From the cell containing the given text, extract its center point as (X, Y) coordinate. 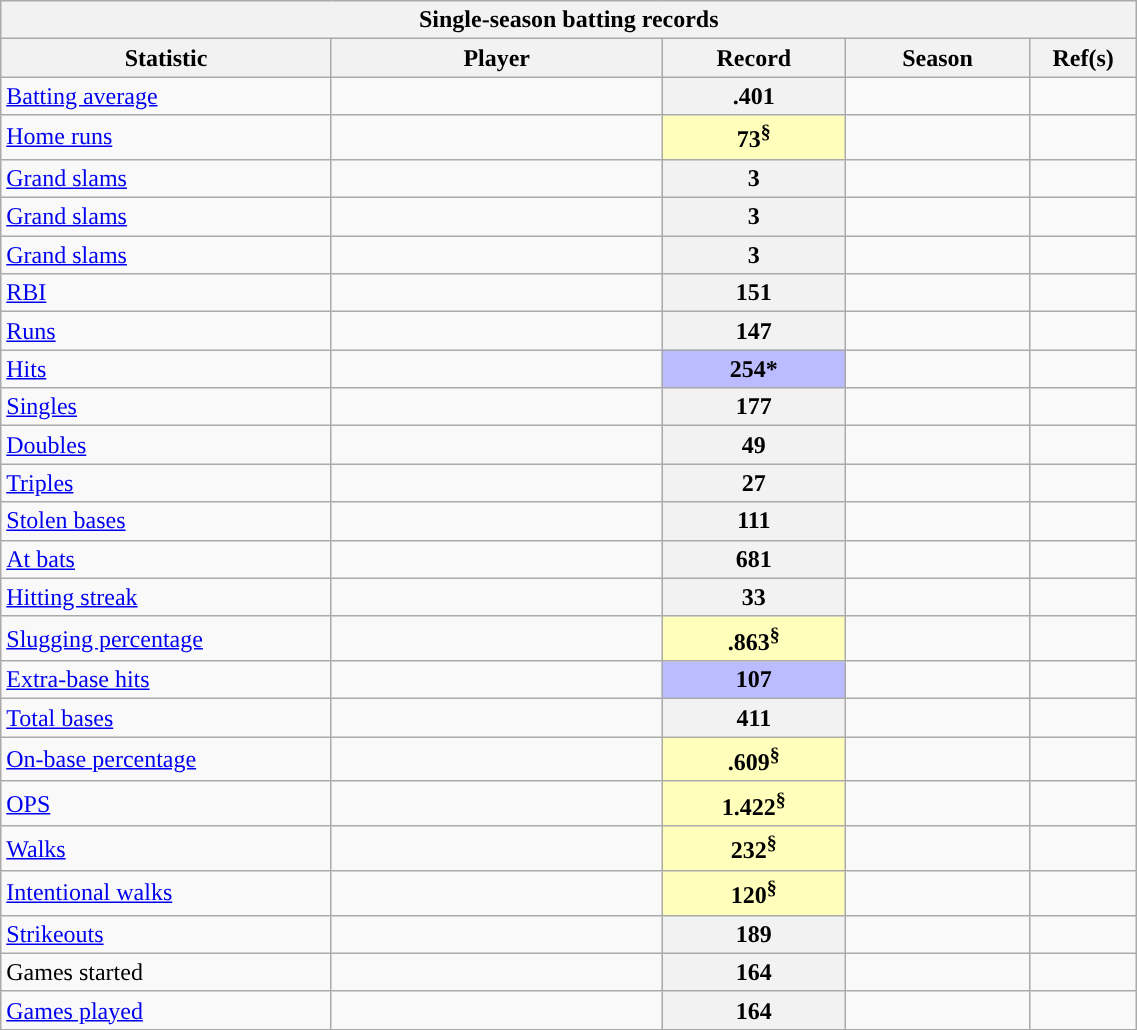
Home runs (166, 138)
Doubles (166, 445)
.401 (754, 96)
Intentional walks (166, 894)
Batting average (166, 96)
At bats (166, 559)
Extra-base hits (166, 680)
Statistic (166, 58)
254* (754, 369)
33 (754, 597)
Walks (166, 848)
OPS (166, 804)
Games started (166, 972)
Ref(s) (1082, 58)
Season (938, 58)
232§ (754, 848)
Stolen bases (166, 521)
49 (754, 445)
151 (754, 293)
RBI (166, 293)
Player (496, 58)
On-base percentage (166, 760)
189 (754, 934)
Total bases (166, 718)
177 (754, 407)
Slugging percentage (166, 638)
Strikeouts (166, 934)
411 (754, 718)
.863§ (754, 638)
147 (754, 331)
Triples (166, 483)
1.422§ (754, 804)
27 (754, 483)
Games played (166, 1010)
.609§ (754, 760)
73§ (754, 138)
111 (754, 521)
Singles (166, 407)
Runs (166, 331)
Hits (166, 369)
681 (754, 559)
Record (754, 58)
Hitting streak (166, 597)
107 (754, 680)
Single-season batting records (569, 20)
120§ (754, 894)
